Pinpoint the cell where the given text exists, returning its [X, Y] midpoint coordinate. 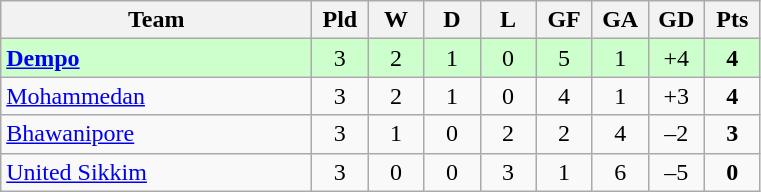
+3 [676, 96]
L [508, 20]
GA [620, 20]
Bhawanipore [156, 134]
–2 [676, 134]
Pts [732, 20]
United Sikkim [156, 172]
Team [156, 20]
–5 [676, 172]
W [396, 20]
GF [564, 20]
5 [564, 58]
GD [676, 20]
D [452, 20]
6 [620, 172]
Dempo [156, 58]
Pld [340, 20]
Mohammedan [156, 96]
+4 [676, 58]
